Provide the (X, Y) coordinate of the cell's center where the given text is located.  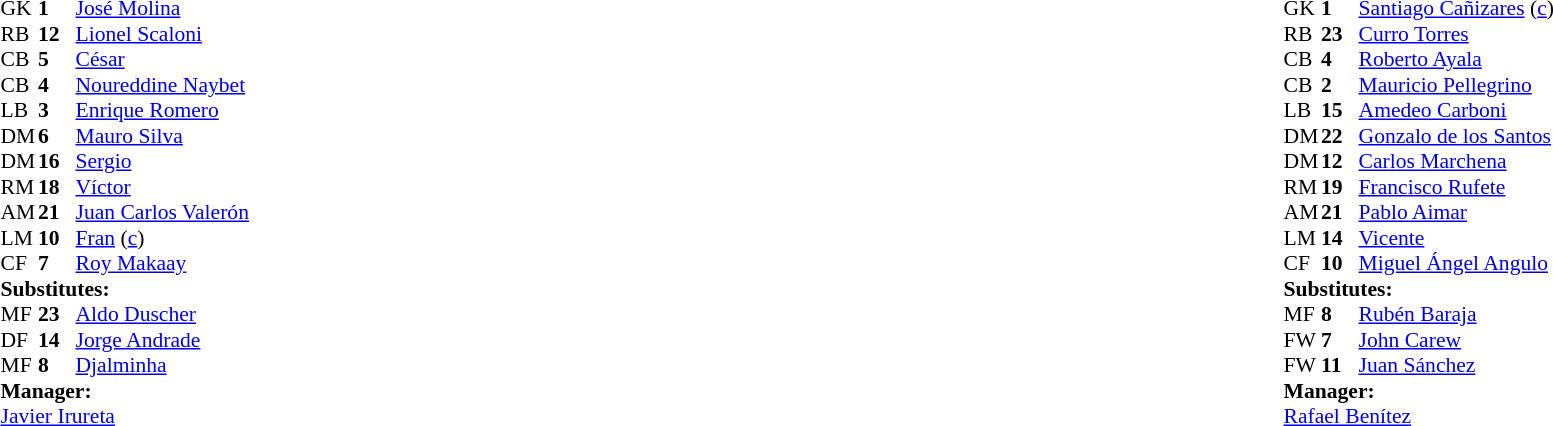
15 (1340, 111)
Manager: (124, 391)
Jorge Andrade (162, 340)
Sergio (162, 161)
Substitutes: (124, 289)
5 (57, 59)
16 (57, 161)
Fran (c) (162, 238)
6 (57, 136)
Lionel Scaloni (162, 34)
Mauro Silva (162, 136)
18 (57, 187)
Aldo Duscher (162, 315)
Roy Makaay (162, 263)
Víctor (162, 187)
Djalminha (162, 365)
Noureddine Naybet (162, 85)
19 (1340, 187)
DF (19, 340)
Juan Carlos Valerón (162, 213)
César (162, 59)
22 (1340, 136)
11 (1340, 365)
3 (57, 111)
Enrique Romero (162, 111)
2 (1340, 85)
